Search for the cell housing the specified text and yield its (X, Y) center coordinate. 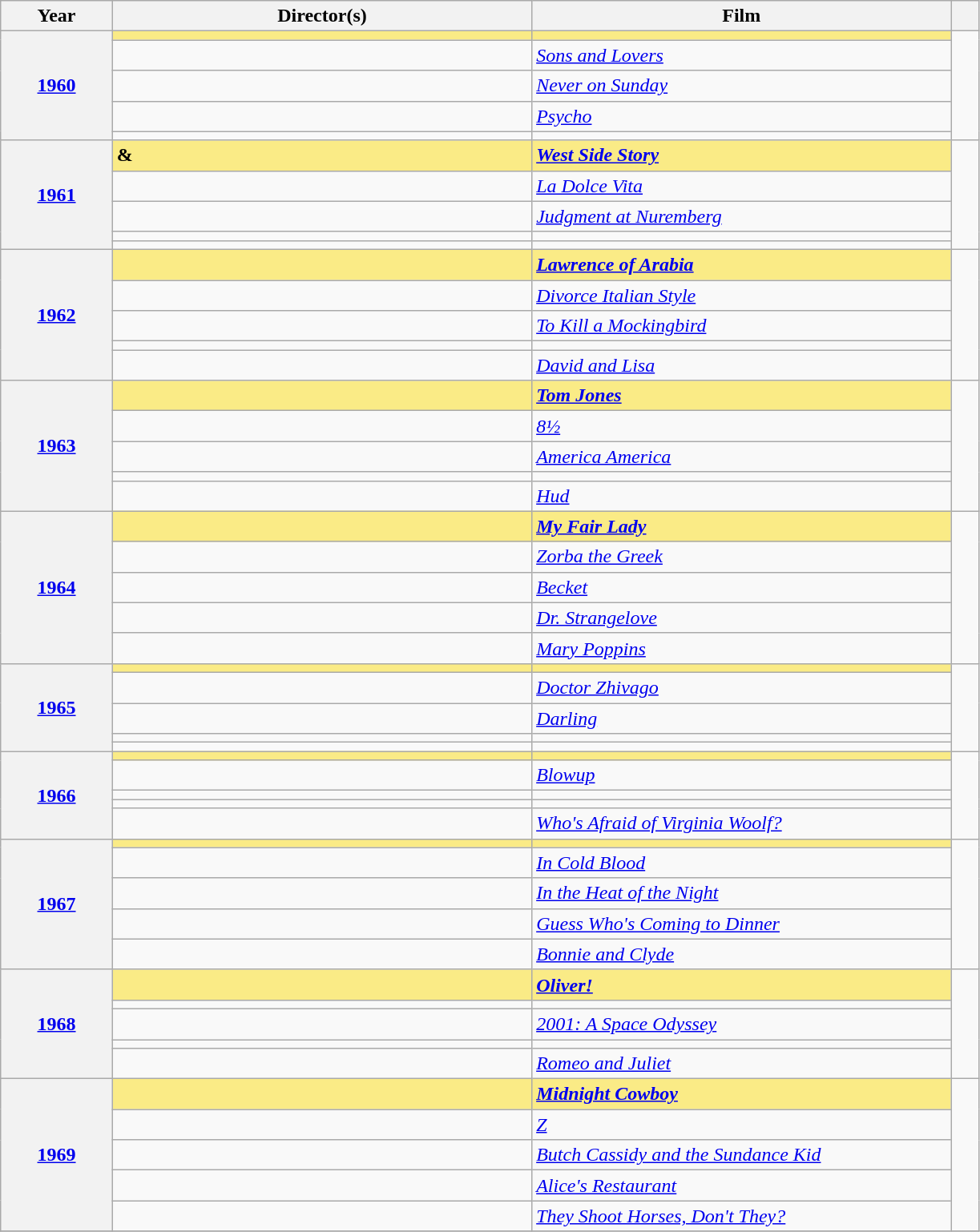
1963 (57, 445)
Z (742, 1125)
8½ (742, 426)
Mary Poppins (742, 648)
1961 (57, 195)
Butch Cassidy and the Sundance Kid (742, 1155)
1964 (57, 587)
Romeo and Juliet (742, 1064)
1966 (57, 795)
In Cold Blood (742, 863)
1960 (57, 86)
2001: A Space Odyssey (742, 1024)
& (322, 155)
Zorba the Greek (742, 557)
Midnight Cowboy (742, 1094)
Divorce Italian Style (742, 296)
Director(s) (322, 16)
Oliver! (742, 984)
Doctor Zhivago (742, 687)
1965 (57, 707)
Psycho (742, 116)
La Dolce Vita (742, 186)
Judgment at Nuremberg (742, 216)
Dr. Strangelove (742, 618)
To Kill a Mockingbird (742, 326)
They Shoot Horses, Don't They? (742, 1216)
David and Lisa (742, 365)
Alice's Restaurant (742, 1186)
Lawrence of Arabia (742, 264)
Darling (742, 719)
1968 (57, 1024)
Tom Jones (742, 396)
My Fair Lady (742, 526)
1962 (57, 314)
America America (742, 457)
Film (742, 16)
Blowup (742, 775)
Year (57, 16)
Who's Afraid of Virginia Woolf? (742, 823)
1967 (57, 904)
Guess Who's Coming to Dinner (742, 924)
1969 (57, 1155)
Never on Sunday (742, 86)
In the Heat of the Night (742, 893)
West Side Story (742, 155)
Bonnie and Clyde (742, 954)
Becket (742, 587)
Hud (742, 496)
Sons and Lovers (742, 55)
